Locate the cell with the specified text and output its [X, Y] center coordinate. 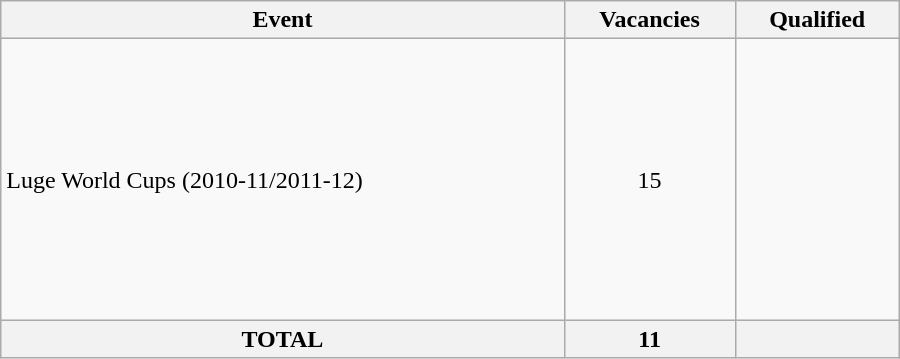
TOTAL [282, 339]
Vacancies [650, 20]
Luge World Cups (2010-11/2011-12) [282, 180]
15 [650, 180]
Qualified [817, 20]
11 [650, 339]
Event [282, 20]
